Search for the cell housing the specified text and yield its [x, y] center coordinate. 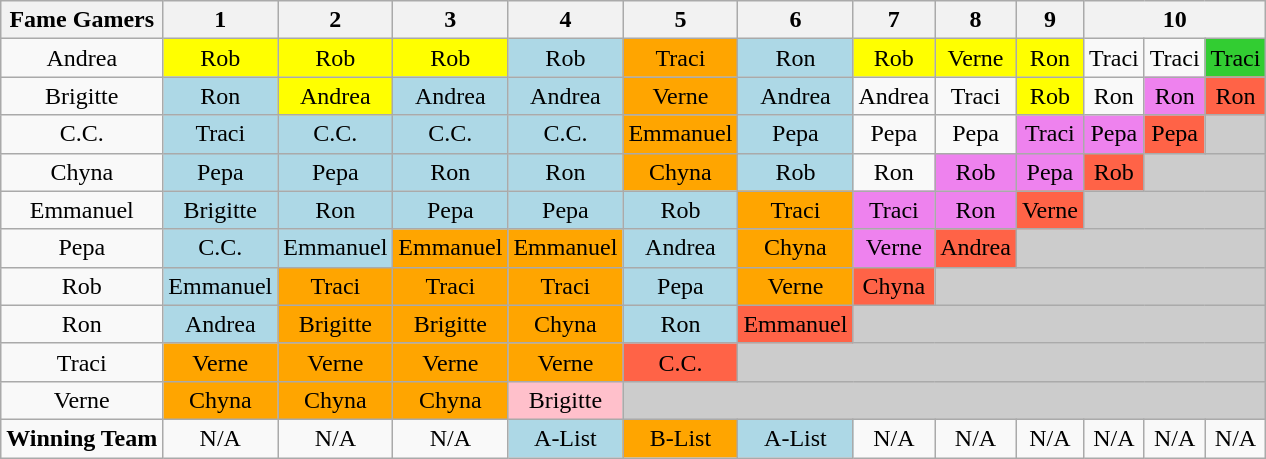
8 [976, 20]
9 [1050, 20]
2 [336, 20]
4 [566, 20]
Fame Gamers [82, 20]
6 [796, 20]
7 [894, 20]
10 [1174, 20]
1 [220, 20]
Winning Team [82, 438]
3 [450, 20]
B-List [680, 438]
5 [680, 20]
